Scan for the cell matching the given text and deliver its [X, Y] coordinate at center. 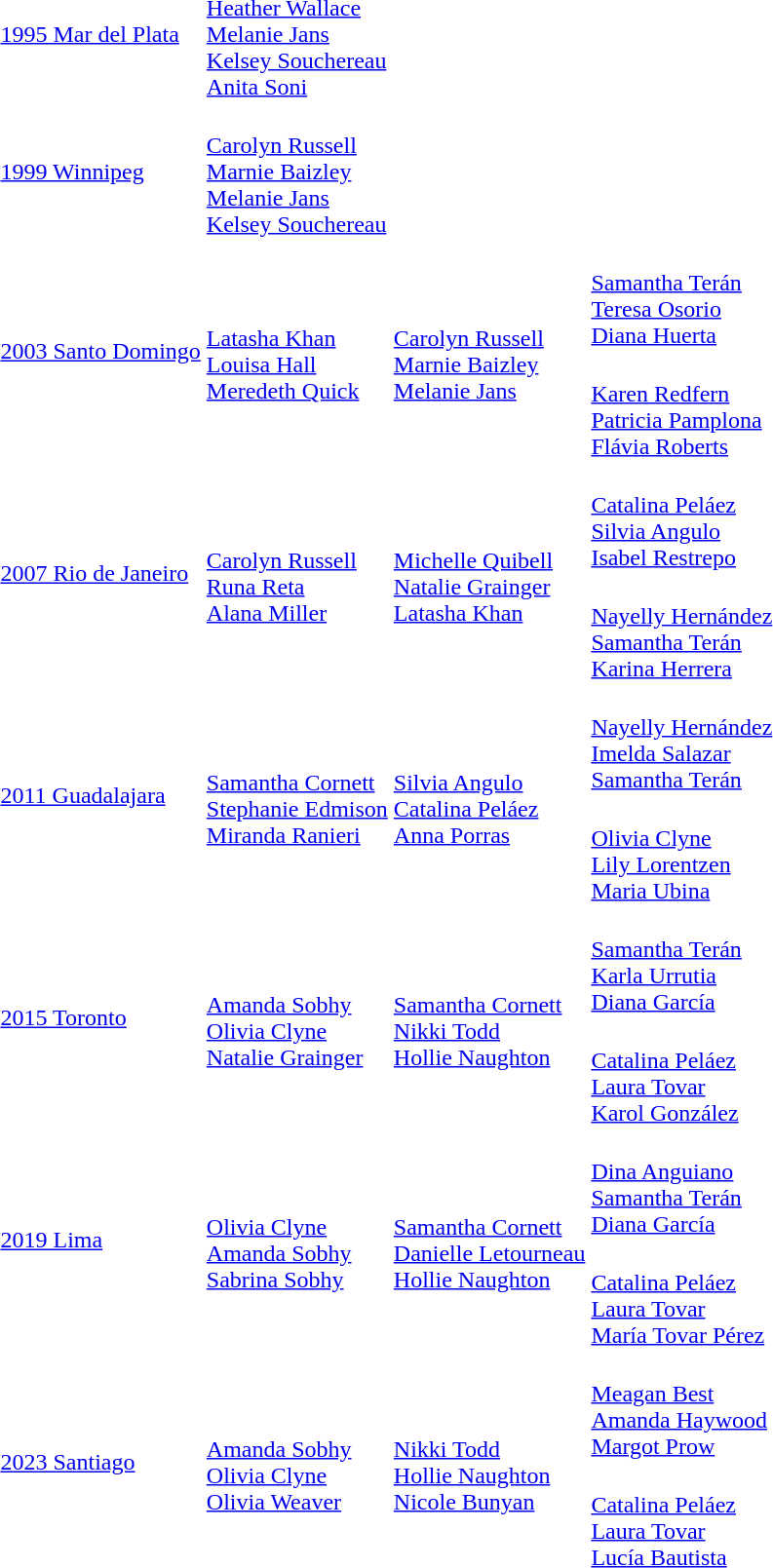
Carolyn RussellMarnie BaizleyMelanie JansKelsey Souchereau [296, 172]
Carolyn RussellMarnie BaizleyMelanie Jans [489, 351]
Samantha CornettStephanie EdmisonMiranda Ranieri [296, 795]
Latasha KhanLouisa HallMeredeth Quick [296, 351]
Samantha CornettDanielle LetourneauHollie Naughton [489, 1240]
Amanda SobhyOlivia ClyneNatalie Grainger [296, 1017]
Carolyn RussellRuna RetaAlana Miller [296, 573]
Olivia ClyneAmanda SobhySabrina Sobhy [296, 1240]
Michelle QuibellNatalie GraingerLatasha Khan [489, 573]
Samantha CornettNikki ToddHollie Naughton [489, 1017]
Silvia AnguloCatalina PeláezAnna Porras [489, 795]
